Search for the cell housing the specified text and yield its [x, y] center coordinate. 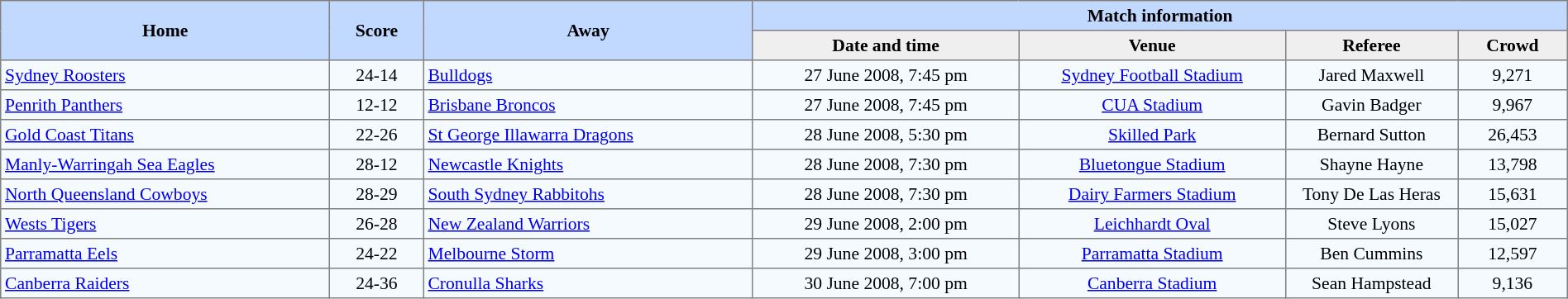
Newcastle Knights [588, 164]
Sydney Roosters [165, 75]
12,597 [1513, 254]
Wests Tigers [165, 224]
Manly-Warringah Sea Eagles [165, 164]
Sydney Football Stadium [1152, 75]
Penrith Panthers [165, 105]
12-12 [377, 105]
Sean Hampstead [1371, 283]
Gold Coast Titans [165, 135]
9,136 [1513, 283]
26-28 [377, 224]
Home [165, 31]
9,271 [1513, 75]
Referee [1371, 45]
Tony De Las Heras [1371, 194]
Score [377, 31]
22-26 [377, 135]
New Zealand Warriors [588, 224]
Crowd [1513, 45]
Steve Lyons [1371, 224]
24-36 [377, 283]
Bulldogs [588, 75]
Away [588, 31]
Leichhardt Oval [1152, 224]
Dairy Farmers Stadium [1152, 194]
13,798 [1513, 164]
28-12 [377, 164]
29 June 2008, 2:00 pm [886, 224]
Bluetongue Stadium [1152, 164]
15,631 [1513, 194]
30 June 2008, 7:00 pm [886, 283]
Skilled Park [1152, 135]
Match information [1159, 16]
Venue [1152, 45]
St George Illawarra Dragons [588, 135]
Canberra Stadium [1152, 283]
9,967 [1513, 105]
Bernard Sutton [1371, 135]
24-14 [377, 75]
Parramatta Stadium [1152, 254]
Date and time [886, 45]
26,453 [1513, 135]
CUA Stadium [1152, 105]
28 June 2008, 5:30 pm [886, 135]
Brisbane Broncos [588, 105]
29 June 2008, 3:00 pm [886, 254]
Cronulla Sharks [588, 283]
North Queensland Cowboys [165, 194]
Shayne Hayne [1371, 164]
Ben Cummins [1371, 254]
Melbourne Storm [588, 254]
Jared Maxwell [1371, 75]
24-22 [377, 254]
15,027 [1513, 224]
South Sydney Rabbitohs [588, 194]
Gavin Badger [1371, 105]
Parramatta Eels [165, 254]
28-29 [377, 194]
Canberra Raiders [165, 283]
